Return the [X, Y] coordinate for the center point of the cell that contains the specified text.  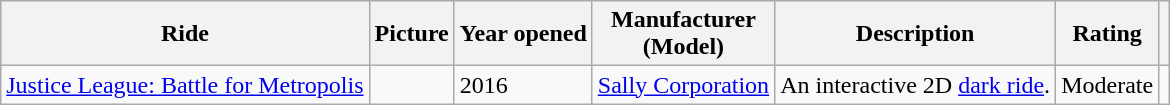
2016 [523, 85]
Moderate [1108, 85]
Rating [1108, 34]
Picture [412, 34]
Manufacturer(Model) [683, 34]
Year opened [523, 34]
Justice League: Battle for Metropolis [185, 85]
Description [916, 34]
Sally Corporation [683, 85]
Ride [185, 34]
An interactive 2D dark ride. [916, 85]
